Return (X, Y) of the center of cell containing provided text 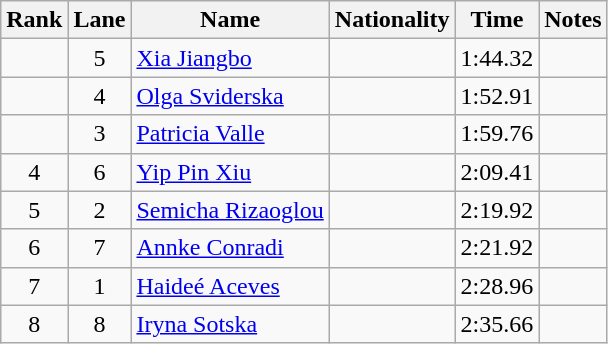
2 (100, 210)
Xia Jiangbo (230, 58)
Iryna Sotska (230, 324)
Rank (34, 20)
1:59.76 (497, 134)
Semicha Rizaoglou (230, 210)
2:28.96 (497, 286)
Patricia Valle (230, 134)
Olga Sviderska (230, 96)
2:35.66 (497, 324)
Notes (573, 20)
Annke Conradi (230, 248)
Time (497, 20)
1:44.32 (497, 58)
Yip Pin Xiu (230, 172)
2:09.41 (497, 172)
3 (100, 134)
Haideé Aceves (230, 286)
1 (100, 286)
Name (230, 20)
2:21.92 (497, 248)
2:19.92 (497, 210)
1:52.91 (497, 96)
Lane (100, 20)
Nationality (392, 20)
